Scan for the cell matching the given text and deliver its (X, Y) coordinate at center. 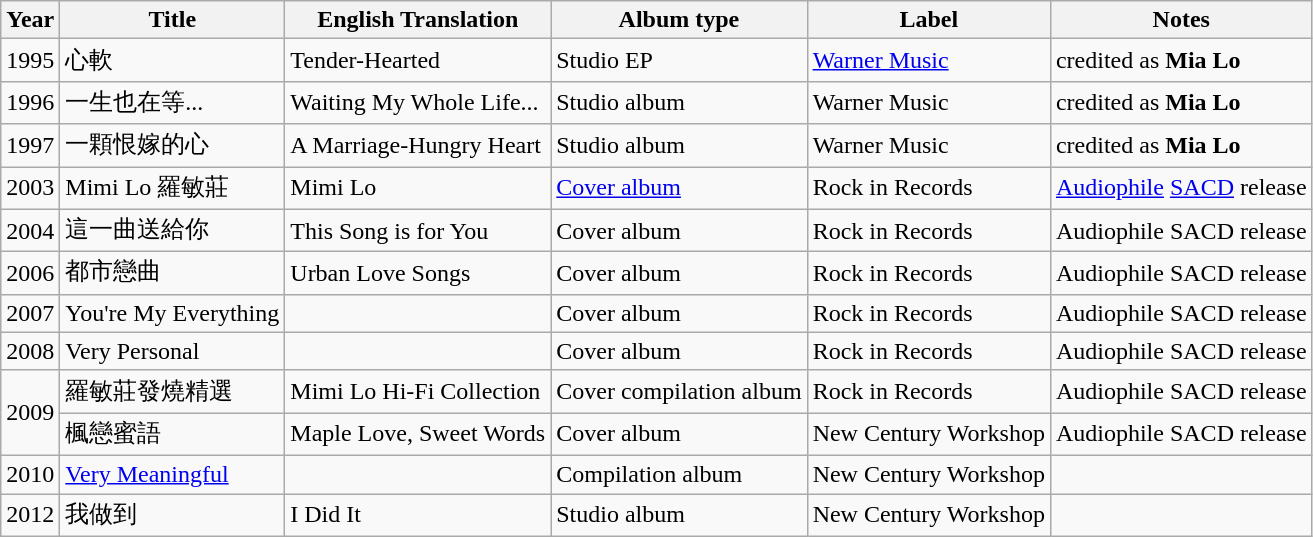
2012 (30, 516)
我做到 (172, 516)
Tender-Hearted (418, 60)
Cover compilation album (679, 392)
2010 (30, 474)
2006 (30, 274)
楓戀蜜語 (172, 434)
Label (928, 20)
Mimi Lo (418, 188)
Waiting My Whole Life... (418, 102)
2009 (30, 412)
Title (172, 20)
Mimi Lo Hi-Fi Collection (418, 392)
Notes (1181, 20)
Year (30, 20)
Studio EP (679, 60)
羅敏莊發燒精選 (172, 392)
2007 (30, 313)
1997 (30, 146)
一生也在等... (172, 102)
I Did It (418, 516)
A Marriage-Hungry Heart (418, 146)
心軟 (172, 60)
English Translation (418, 20)
Urban Love Songs (418, 274)
都市戀曲 (172, 274)
Maple Love, Sweet Words (418, 434)
Album type (679, 20)
Compilation album (679, 474)
Very Meaningful (172, 474)
This Song is for You (418, 230)
2008 (30, 351)
一顆恨嫁的心 (172, 146)
Very Personal (172, 351)
1995 (30, 60)
Mimi Lo 羅敏莊 (172, 188)
2004 (30, 230)
2003 (30, 188)
這一曲送給你 (172, 230)
1996 (30, 102)
You're My Everything (172, 313)
